For the text-containing cell, return its midpoint in [X, Y] coordinate format. 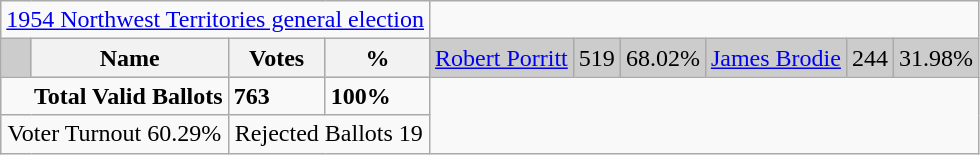
Total Valid Ballots [114, 96]
Robert Porritt [502, 58]
% [377, 58]
Name [130, 58]
Voter Turnout 60.29% [114, 134]
244 [870, 58]
763 [276, 96]
31.98% [936, 58]
68.02% [662, 58]
1954 Northwest Territories general election [216, 20]
Rejected Ballots 19 [328, 134]
James Brodie [776, 58]
519 [596, 58]
100% [377, 96]
Votes [276, 58]
